Locate the cell with the specified text and output its (X, Y) center coordinate. 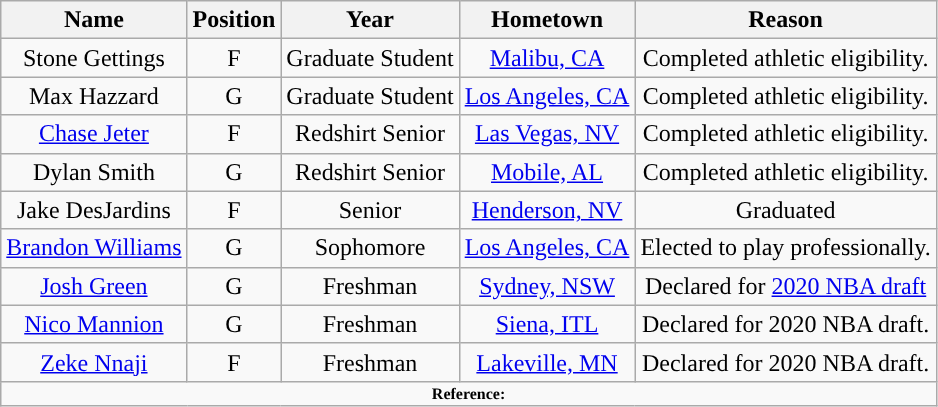
Stone Gettings (94, 58)
Chase Jeter (94, 134)
Reason (786, 20)
Sydney, NSW (547, 286)
Position (234, 20)
Dylan Smith (94, 172)
Zeke Nnaji (94, 362)
Hometown (547, 20)
Name (94, 20)
Senior (370, 210)
Reference: (469, 393)
Henderson, NV (547, 210)
Nico Mannion (94, 324)
Jake DesJardins (94, 210)
Lakeville, MN (547, 362)
Mobile, AL (547, 172)
Josh Green (94, 286)
Brandon Williams (94, 248)
Malibu, CA (547, 58)
Declared for 2020 NBA draft (786, 286)
Year (370, 20)
Graduated (786, 210)
Siena, ITL (547, 324)
Elected to play professionally. (786, 248)
Sophomore (370, 248)
Max Hazzard (94, 96)
Las Vegas, NV (547, 134)
